For the text-containing cell, return its midpoint in (x, y) coordinate format. 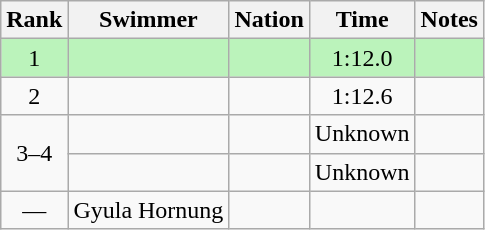
Rank (34, 20)
2 (34, 96)
3–4 (34, 153)
1:12.6 (362, 96)
1:12.0 (362, 58)
— (34, 210)
1 (34, 58)
Notes (449, 20)
Nation (269, 20)
Gyula Hornung (148, 210)
Time (362, 20)
Swimmer (148, 20)
